Return the (X, Y) coordinate for the center point of the cell that contains the specified text.  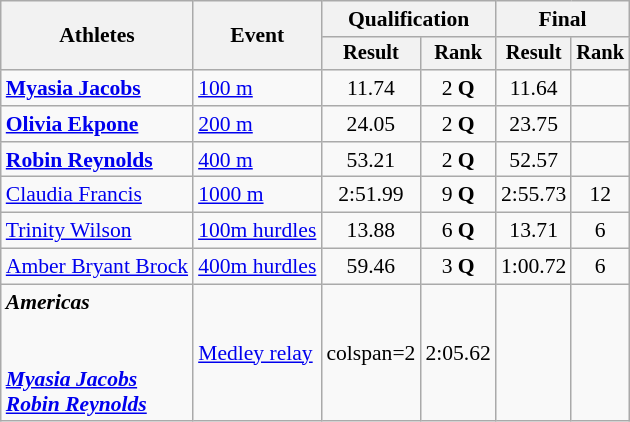
2:05.62 (458, 353)
400 m (257, 160)
13.88 (370, 231)
100 m (257, 88)
Event (257, 36)
AmericasMyasia JacobsRobin Reynolds (97, 353)
2:55.73 (534, 195)
400m hurdles (257, 267)
Amber Bryant Brock (97, 267)
24.05 (370, 124)
colspan=2 (370, 353)
1:00.72 (534, 267)
2:51.99 (370, 195)
100m hurdles (257, 231)
9 Q (458, 195)
52.57 (534, 160)
Final (562, 19)
Athletes (97, 36)
Medley relay (257, 353)
13.71 (534, 231)
59.46 (370, 267)
Olivia Ekpone (97, 124)
200 m (257, 124)
3 Q (458, 267)
12 (600, 195)
Myasia Jacobs (97, 88)
Robin Reynolds (97, 160)
11.74 (370, 88)
53.21 (370, 160)
11.64 (534, 88)
Qualification (408, 19)
23.75 (534, 124)
Claudia Francis (97, 195)
1000 m (257, 195)
6 Q (458, 231)
Trinity Wilson (97, 231)
